Output the (x, y) coordinate of the center of the cell containing the given text.  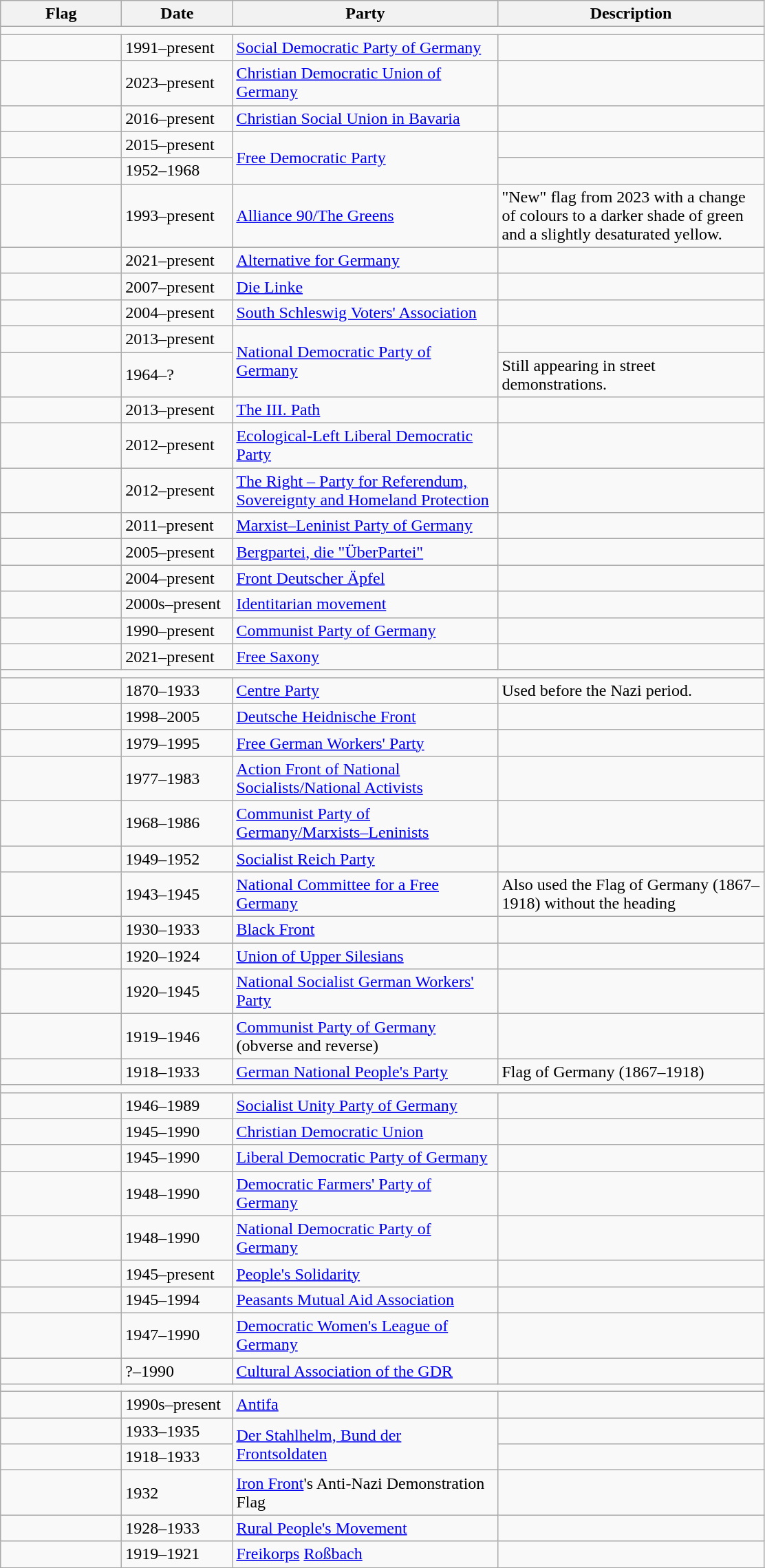
2011–present (177, 526)
Date (177, 14)
Iron Front's Anti-Nazi Demonstration Flag (365, 1492)
Christian Democratic Union (365, 1132)
1919–1946 (177, 1037)
Front Deutscher Äpfel (365, 578)
Identitarian movement (365, 604)
Christian Democratic Union of Germany (365, 83)
1932 (177, 1492)
Free Democratic Party (365, 158)
Peasants Mutual Aid Association (365, 1300)
People's Solidarity (365, 1273)
Also used the Flag of Germany (1867–1918) without the heading (631, 895)
National Committee for a Free Germany (365, 895)
2000s–present (177, 604)
1990–present (177, 631)
1943–1945 (177, 895)
Freikorps Roßbach (365, 1554)
Rural People's Movement (365, 1528)
1920–1945 (177, 991)
Ecological-Left Liberal Democratic Party (365, 446)
Der Stahlhelm, Bund der Frontsoldaten (365, 1444)
Cultural Association of the GDR (365, 1370)
National Socialist German Workers' Party (365, 991)
1928–1933 (177, 1528)
1949–1952 (177, 858)
2016–present (177, 118)
Liberal Democratic Party of Germany (365, 1158)
1920–1924 (177, 956)
South Schleswig Voters' Association (365, 312)
Bergpartei, die "ÜberPartei" (365, 552)
1870–1933 (177, 690)
Christian Social Union in Bavaria (365, 118)
Die Linke (365, 286)
Marxist–Leninist Party of Germany (365, 526)
Deutsche Heidnische Front (365, 717)
1945–present (177, 1273)
1919–1921 (177, 1554)
1933–1935 (177, 1431)
1968–1986 (177, 823)
1991–present (177, 47)
2023–present (177, 83)
1952–1968 (177, 171)
Socialist Unity Party of Germany (365, 1105)
1998–2005 (177, 717)
Democratic Farmers' Party of Germany (365, 1194)
Communist Party of Germany (365, 631)
1947–1990 (177, 1335)
2007–present (177, 286)
Used before the Nazi period. (631, 690)
1964–? (177, 374)
Party (365, 14)
German National People's Party (365, 1072)
Alliance 90/The Greens (365, 215)
The Right – Party for Referendum, Sovereignty and Homeland Protection (365, 490)
1990s–present (177, 1405)
2015–present (177, 145)
Still appearing in street demonstrations. (631, 374)
The III. Path (365, 410)
Black Front (365, 930)
Socialist Reich Party (365, 858)
1993–present (177, 215)
1945–1994 (177, 1300)
Centre Party (365, 690)
1977–1983 (177, 778)
Flag of Germany (1867–1918) (631, 1072)
Free German Workers' Party (365, 743)
Union of Upper Silesians (365, 956)
Antifa (365, 1405)
Action Front of National Socialists/National Activists (365, 778)
2005–present (177, 552)
?–1990 (177, 1370)
Description (631, 14)
Free Saxony (365, 657)
Communist Party of Germany/Marxists–Leninists (365, 823)
1930–1933 (177, 930)
1946–1989 (177, 1105)
1979–1995 (177, 743)
Alternative for Germany (365, 260)
"New" flag from 2023 with a change of colours to a darker shade of green and a slightly desaturated yellow. (631, 215)
Flag (61, 14)
Democratic Women's League of Germany (365, 1335)
Social Democratic Party of Germany (365, 47)
Communist Party of Germany (obverse and reverse) (365, 1037)
